Extract the (x, y) coordinate from the center of the cell holding the provided text.  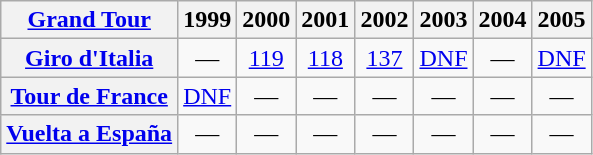
Vuelta a España (90, 134)
119 (266, 58)
2004 (502, 20)
2001 (326, 20)
Grand Tour (90, 20)
137 (384, 58)
Giro d'Italia (90, 58)
118 (326, 58)
2005 (562, 20)
2000 (266, 20)
2003 (444, 20)
Tour de France (90, 96)
2002 (384, 20)
1999 (208, 20)
